Return the [x, y] coordinate for the center point of the cell that contains the specified text.  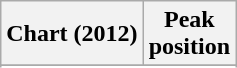
Peakposition [189, 34]
Chart (2012) [72, 34]
